Identify which cell holds the provided text, then report its (X, Y) central coordinate. 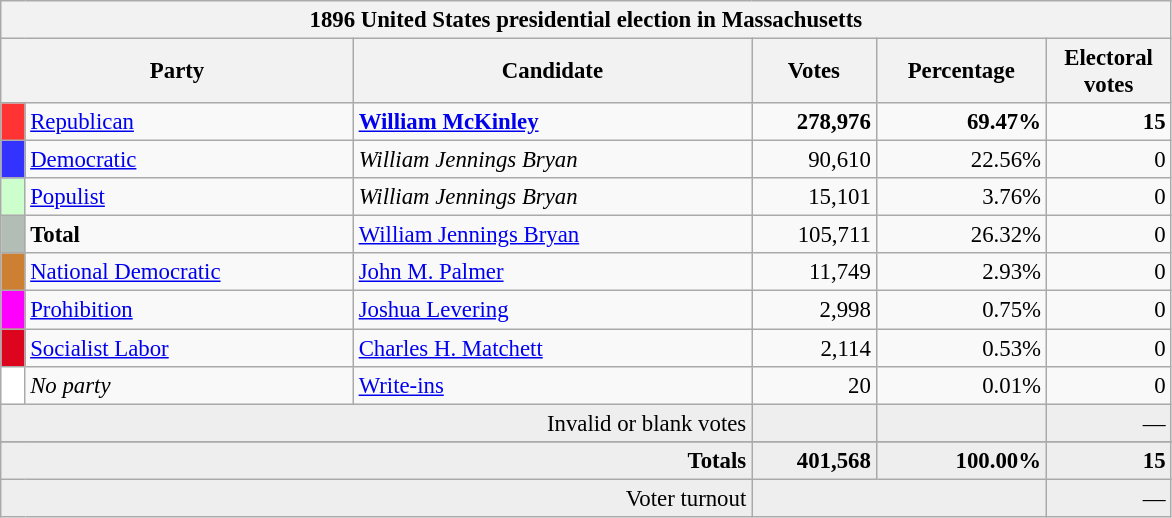
Prohibition (189, 310)
Votes (814, 72)
0.53% (961, 348)
Totals (376, 460)
Invalid or blank votes (376, 423)
0.75% (961, 310)
20 (814, 385)
Socialist Labor (189, 348)
2,998 (814, 310)
National Democratic (189, 273)
Republican (189, 122)
69.47% (961, 122)
11,749 (814, 273)
Joshua Levering (552, 310)
Democratic (189, 160)
22.56% (961, 160)
3.76% (961, 197)
Charles H. Matchett (552, 348)
John M. Palmer (552, 273)
401,568 (814, 460)
Populist (189, 197)
No party (189, 385)
90,610 (814, 160)
2,114 (814, 348)
0.01% (961, 385)
105,711 (814, 235)
Percentage (961, 72)
1896 United States presidential election in Massachusetts (586, 20)
Voter turnout (376, 498)
2.93% (961, 273)
Candidate (552, 72)
Total (189, 235)
100.00% (961, 460)
William McKinley (552, 122)
Party (178, 72)
278,976 (814, 122)
Write-ins (552, 385)
Electoral votes (1108, 72)
26.32% (961, 235)
15,101 (814, 197)
